Output the (X, Y) coordinate of the center of the cell containing the given text.  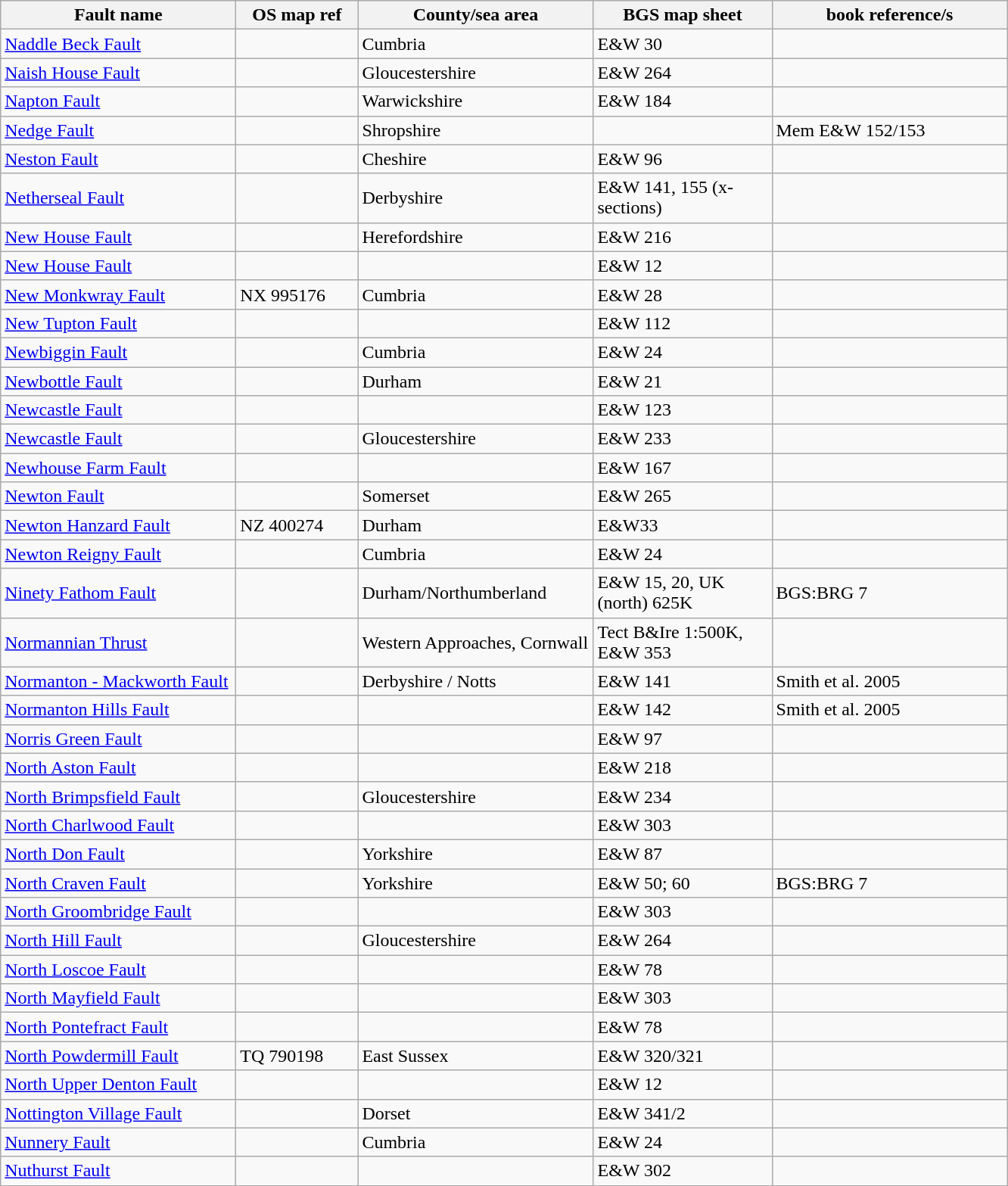
Normanton - Mackworth Fault (118, 681)
E&W 234 (683, 796)
Netherseal Fault (118, 198)
North Don Fault (118, 854)
E&W 112 (683, 323)
Napton Fault (118, 101)
E&W 15, 20, UK (north) 625K (683, 593)
Newbiggin Fault (118, 352)
Nedge Fault (118, 130)
Shropshire (475, 130)
Normannian Thrust (118, 642)
Nunnery Fault (118, 1142)
TQ 790198 (297, 1056)
North Powdermill Fault (118, 1056)
Tect B&Ire 1:500K, E&W 353 (683, 642)
Newhouse Farm Fault (118, 468)
E&W 233 (683, 439)
E&W 265 (683, 497)
E&W 320/321 (683, 1056)
Dorset (475, 1113)
BGS map sheet (683, 15)
North Mayfield Fault (118, 998)
North Hill Fault (118, 941)
Neston Fault (118, 159)
Durham/Northumberland (475, 593)
E&W 30 (683, 44)
Naddle Beck Fault (118, 44)
Warwickshire (475, 101)
Nuthurst Fault (118, 1171)
East Sussex (475, 1056)
E&W 96 (683, 159)
E&W 142 (683, 710)
E&W 216 (683, 237)
E&W 341/2 (683, 1113)
E&W 141, 155 (x-sections) (683, 198)
North Craven Fault (118, 883)
North Charlwood Fault (118, 825)
North Pontefract Fault (118, 1027)
Newton Fault (118, 497)
Cheshire (475, 159)
Fault name (118, 15)
Nottington Village Fault (118, 1113)
Naish House Fault (118, 73)
book reference/s (890, 15)
Mem E&W 152/153 (890, 130)
E&W 97 (683, 739)
Western Approaches, Cornwall (475, 642)
North Upper Denton Fault (118, 1085)
Newton Hanzard Fault (118, 525)
E&W 21 (683, 381)
Normanton Hills Fault (118, 710)
North Aston Fault (118, 767)
Norris Green Fault (118, 739)
E&W 302 (683, 1171)
E&W 28 (683, 294)
New Tupton Fault (118, 323)
NZ 400274 (297, 525)
E&W 184 (683, 101)
OS map ref (297, 15)
Herefordshire (475, 237)
North Groombridge Fault (118, 912)
Ninety Fathom Fault (118, 593)
E&W33 (683, 525)
E&W 87 (683, 854)
NX 995176 (297, 294)
E&W 123 (683, 410)
Newton Reigny Fault (118, 554)
E&W 50; 60 (683, 883)
E&W 141 (683, 681)
E&W 167 (683, 468)
Newbottle Fault (118, 381)
New Monkwray Fault (118, 294)
Derbyshire / Notts (475, 681)
Derbyshire (475, 198)
Somerset (475, 497)
North Brimpsfield Fault (118, 796)
E&W 218 (683, 767)
North Loscoe Fault (118, 970)
County/sea area (475, 15)
